Determine the [X, Y] coordinate at the center of the cell enclosing the given text.  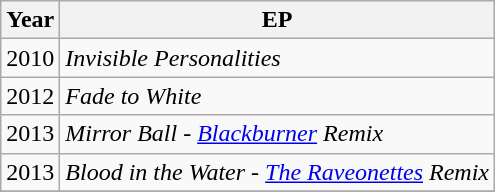
Invisible Personalities [278, 58]
2012 [30, 96]
Fade to White [278, 96]
Year [30, 20]
EP [278, 20]
2010 [30, 58]
Mirror Ball - Blackburner Remix [278, 134]
Blood in the Water - The Raveonettes Remix [278, 172]
